Extract the (X, Y) coordinate from the center of the cell holding the provided text.  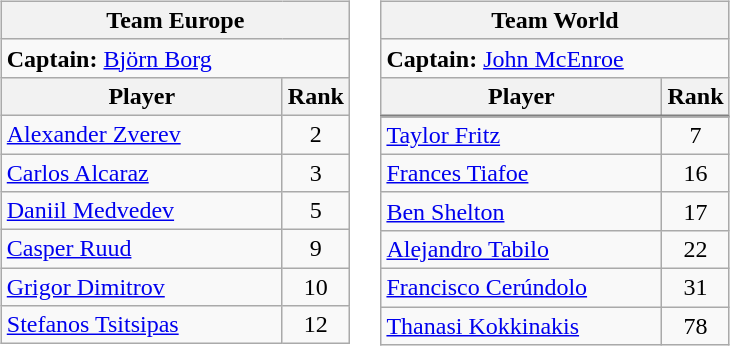
Francisco Cerúndolo (522, 287)
22 (696, 249)
Frances Tiafoe (522, 173)
5 (316, 211)
Taylor Fritz (522, 135)
78 (696, 325)
Alexander Zverev (142, 134)
Grigor Dimitrov (142, 287)
10 (316, 287)
7 (696, 135)
9 (316, 249)
Ben Shelton (522, 211)
31 (696, 287)
16 (696, 173)
Team World (555, 20)
Captain: Björn Borg (175, 58)
3 (316, 173)
2 (316, 134)
Carlos Alcaraz (142, 173)
Alejandro Tabilo (522, 249)
17 (696, 211)
Team Europe (175, 20)
Daniil Medvedev (142, 211)
Captain: John McEnroe (555, 58)
Casper Ruud (142, 249)
12 (316, 325)
Thanasi Kokkinakis (522, 325)
Stefanos Tsitsipas (142, 325)
